Detect which cell encompasses the target text, then output its [x, y] center coordinate. 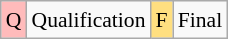
Q [14, 20]
Qualification [89, 20]
Final [200, 20]
F [162, 20]
